For the text-containing cell, return its midpoint in (x, y) coordinate format. 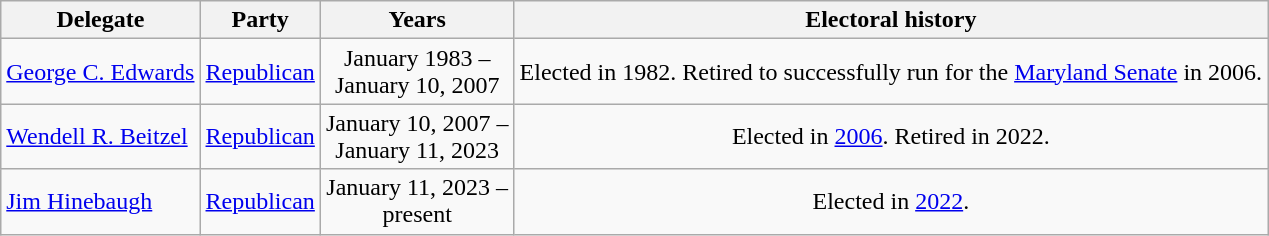
Electoral history (891, 20)
January 1983 –January 10, 2007 (417, 72)
January 11, 2023 –present (417, 202)
Delegate (100, 20)
Party (260, 20)
Years (417, 20)
Elected in 2022. (891, 202)
George C. Edwards (100, 72)
Elected in 1982. Retired to successfully run for the Maryland Senate in 2006. (891, 72)
Wendell R. Beitzel (100, 136)
Jim Hinebaugh (100, 202)
January 10, 2007 –January 11, 2023 (417, 136)
Elected in 2006. Retired in 2022. (891, 136)
